Return (x, y) of the center of cell containing provided text 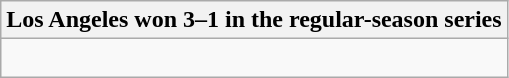
Los Angeles won 3–1 in the regular-season series (254, 20)
